Provide the [X, Y] coordinate of the cell's center where the given text is located.  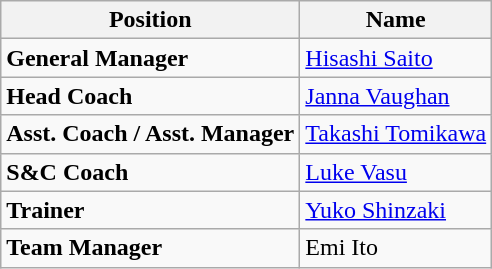
Janna Vaughan [396, 96]
General Manager [150, 58]
Hisashi Saito [396, 58]
Takashi Tomikawa [396, 134]
Luke Vasu [396, 172]
Team Manager [150, 248]
Position [150, 20]
Emi Ito [396, 248]
Yuko Shinzaki [396, 210]
Head Coach [150, 96]
Trainer [150, 210]
Name [396, 20]
S&C Coach [150, 172]
Asst. Coach / Asst. Manager [150, 134]
